Output the (X, Y) coordinate of the center of the cell containing the given text.  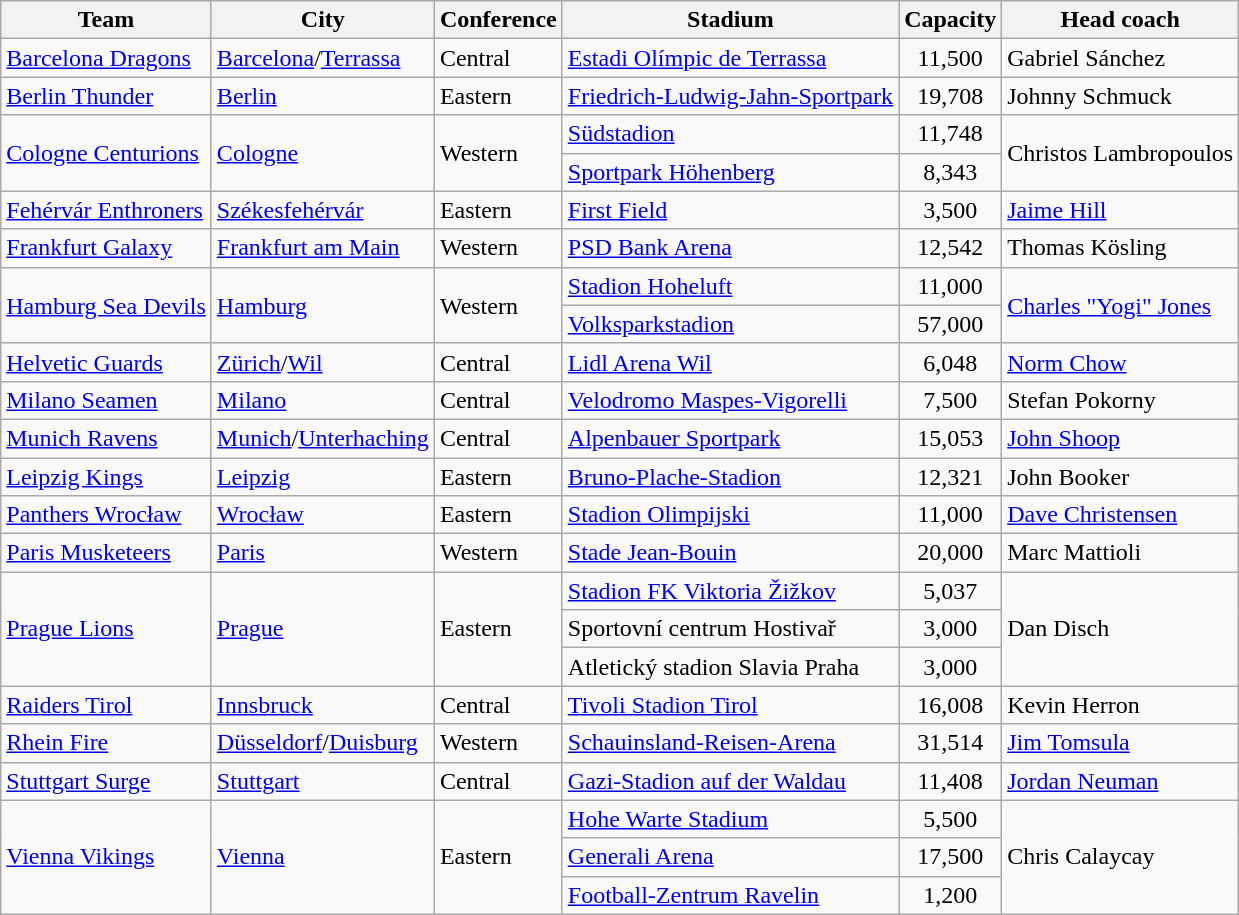
Milano (322, 400)
Vienna Vikings (106, 857)
16,008 (950, 705)
Norm Chow (1120, 362)
20,000 (950, 553)
Jim Tomsula (1120, 743)
Dan Disch (1120, 629)
Cologne Centurions (106, 153)
Charles "Yogi" Jones (1120, 305)
12,542 (950, 248)
Atletický stadion Slavia Praha (730, 667)
Conference (498, 20)
Chris Calaycay (1120, 857)
Head coach (1120, 20)
Székesfehérvár (322, 210)
15,053 (950, 438)
Panthers Wrocław (106, 515)
Thomas Kösling (1120, 248)
Gazi-Stadion auf der Waldau (730, 781)
Stuttgart Surge (106, 781)
Innsbruck (322, 705)
Football-Zentrum Ravelin (730, 895)
Stade Jean-Bouin (730, 553)
Munich Ravens (106, 438)
12,321 (950, 477)
7,500 (950, 400)
Vienna (322, 857)
57,000 (950, 324)
First Field (730, 210)
City (322, 20)
3,500 (950, 210)
Velodromo Maspes-Vigorelli (730, 400)
Friedrich-Ludwig-Jahn-Sportpark (730, 96)
5,500 (950, 819)
Marc Mattioli (1120, 553)
Helvetic Guards (106, 362)
Hamburg Sea Devils (106, 305)
Stadium (730, 20)
Generali Arena (730, 857)
Barcelona Dragons (106, 58)
Barcelona/Terrassa (322, 58)
Rhein Fire (106, 743)
Volksparkstadion (730, 324)
5,037 (950, 591)
Hohe Warte Stadium (730, 819)
Stuttgart (322, 781)
Stadion FK Viktoria Žižkov (730, 591)
Kevin Herron (1120, 705)
Estadi Olímpic de Terrassa (730, 58)
6,048 (950, 362)
Düsseldorf/Duisburg (322, 743)
Christos Lambropoulos (1120, 153)
Cologne (322, 153)
Prague Lions (106, 629)
Jaime Hill (1120, 210)
Berlin Thunder (106, 96)
Leipzig Kings (106, 477)
Zürich/Wil (322, 362)
Wrocław (322, 515)
Frankfurt am Main (322, 248)
1,200 (950, 895)
Schauinsland-Reisen-Arena (730, 743)
Leipzig (322, 477)
Lidl Arena Wil (730, 362)
Gabriel Sánchez (1120, 58)
11,408 (950, 781)
11,500 (950, 58)
Paris (322, 553)
8,343 (950, 172)
Prague (322, 629)
John Shoop (1120, 438)
31,514 (950, 743)
Fehérvár Enthroners (106, 210)
Jordan Neuman (1120, 781)
Hamburg (322, 305)
Milano Seamen (106, 400)
Südstadion (730, 134)
Tivoli Stadion Tirol (730, 705)
Sportpark Höhenberg (730, 172)
PSD Bank Arena (730, 248)
Stefan Pokorny (1120, 400)
Berlin (322, 96)
Sportovní centrum Hostivař (730, 629)
Raiders Tirol (106, 705)
Frankfurt Galaxy (106, 248)
Johnny Schmuck (1120, 96)
Munich/Unterhaching (322, 438)
Dave Christensen (1120, 515)
17,500 (950, 857)
Stadion Hoheluft (730, 286)
19,708 (950, 96)
Stadion Olimpijski (730, 515)
Paris Musketeers (106, 553)
11,748 (950, 134)
Team (106, 20)
Capacity (950, 20)
John Booker (1120, 477)
Alpenbauer Sportpark (730, 438)
Bruno-Plache-Stadion (730, 477)
